Determine the [x, y] coordinate at the center of the cell enclosing the given text.  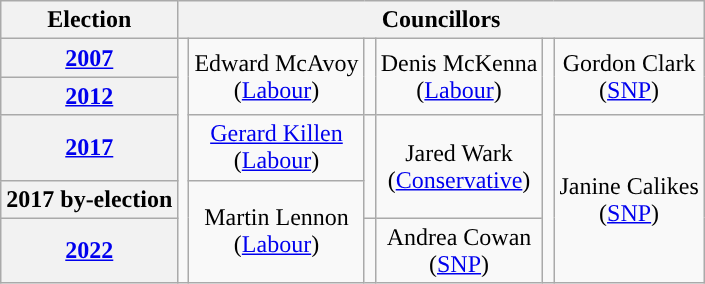
Andrea Cowan(SNP) [459, 250]
Denis McKenna(Labour) [459, 77]
Martin Lennon(Labour) [276, 232]
2007 [90, 58]
Janine Calikes(SNP) [629, 199]
Councillors [441, 20]
2022 [90, 250]
Edward McAvoy(Labour) [276, 77]
Gerard Killen(Labour) [276, 148]
Gordon Clark(SNP) [629, 77]
Jared Wark(Conservative) [459, 166]
Election [90, 20]
2012 [90, 96]
2017 [90, 148]
2017 by-election [90, 199]
